For the text-containing cell, return its midpoint in (x, y) coordinate format. 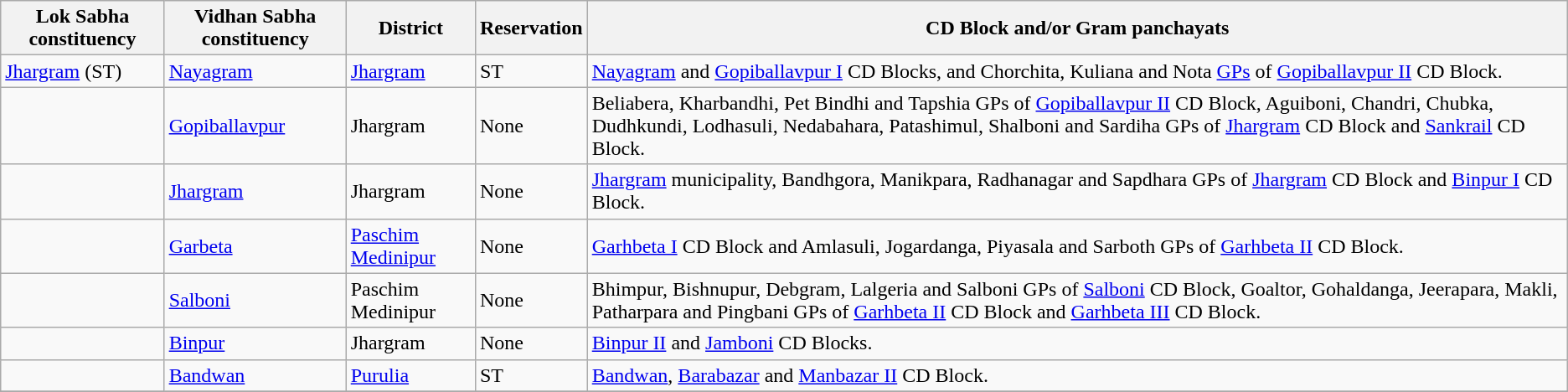
CD Block and/or Gram panchayats (1077, 28)
Purulia (410, 375)
Garbeta (255, 246)
District (410, 28)
Binpur II and Jamboni CD Blocks. (1077, 343)
Bandwan (255, 375)
Bandwan, Barabazar and Manbazar II CD Block. (1077, 375)
Vidhan Sabha constituency (255, 28)
Reservation (531, 28)
Jhargram (ST) (82, 71)
Garhbeta I CD Block and Amlasuli, Jogardanga, Piyasala and Sarboth GPs of Garhbeta II CD Block. (1077, 246)
Gopiballavpur (255, 126)
Jhargram municipality, Bandhgora, Manikpara, Radhanagar and Sapdhara GPs of Jhargram CD Block and Binpur I CD Block. (1077, 191)
Nayagram and Gopiballavpur I CD Blocks, and Chorchita, Kuliana and Nota GPs of Gopiballavpur II CD Block. (1077, 71)
Lok Sabha constituency (82, 28)
Salboni (255, 300)
Binpur (255, 343)
Nayagram (255, 71)
